Capture the cell that displays the provided text and extract its [x, y] central coordinate. 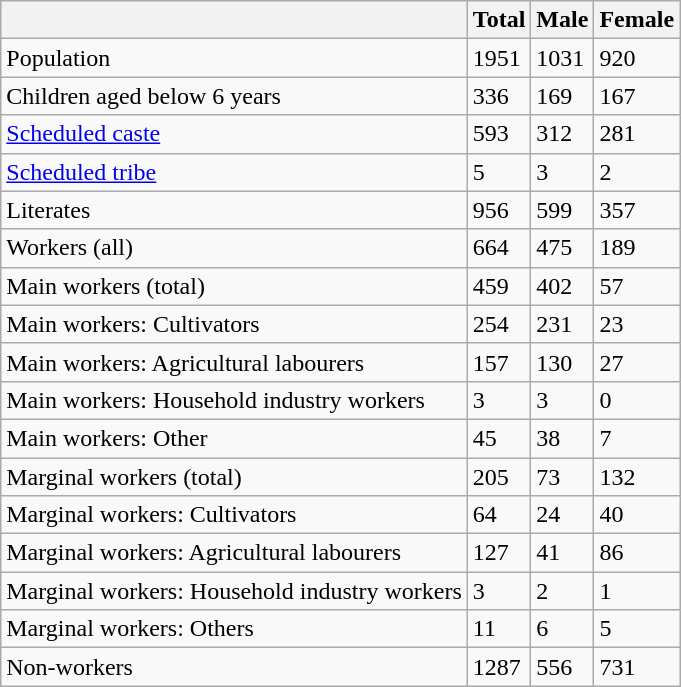
Marginal workers: Household industry workers [234, 591]
24 [562, 515]
38 [562, 438]
254 [499, 324]
475 [562, 248]
157 [499, 362]
57 [637, 286]
312 [562, 134]
86 [637, 553]
1287 [499, 667]
Scheduled caste [234, 134]
1 [637, 591]
189 [637, 248]
40 [637, 515]
920 [637, 58]
132 [637, 477]
Workers (all) [234, 248]
27 [637, 362]
357 [637, 210]
599 [562, 210]
1031 [562, 58]
Scheduled tribe [234, 172]
956 [499, 210]
Marginal workers: Cultivators [234, 515]
41 [562, 553]
231 [562, 324]
205 [499, 477]
Population [234, 58]
281 [637, 134]
Marginal workers: Agricultural labourers [234, 553]
0 [637, 400]
Marginal workers: Others [234, 629]
731 [637, 667]
1951 [499, 58]
Male [562, 20]
459 [499, 286]
Total [499, 20]
167 [637, 96]
11 [499, 629]
169 [562, 96]
127 [499, 553]
7 [637, 438]
593 [499, 134]
Children aged below 6 years [234, 96]
Female [637, 20]
336 [499, 96]
64 [499, 515]
556 [562, 667]
23 [637, 324]
45 [499, 438]
6 [562, 629]
Main workers: Cultivators [234, 324]
Main workers: Agricultural labourers [234, 362]
130 [562, 362]
Main workers: Household industry workers [234, 400]
Literates [234, 210]
73 [562, 477]
664 [499, 248]
402 [562, 286]
Marginal workers (total) [234, 477]
Main workers (total) [234, 286]
Main workers: Other [234, 438]
Non-workers [234, 667]
